Detect which cell encompasses the target text, then output its (X, Y) center coordinate. 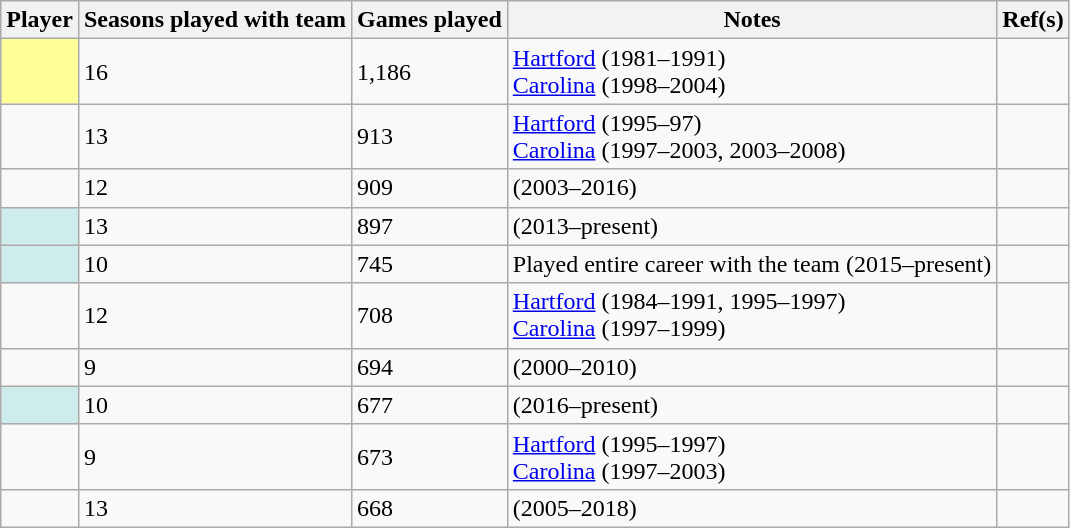
(2013–present) (752, 226)
1,186 (430, 72)
Hartford (1995–1997)Carolina (1997–2003) (752, 456)
Player (40, 20)
Seasons played with team (214, 20)
(2016–present) (752, 405)
668 (430, 508)
Games played (430, 20)
16 (214, 72)
(2003–2016) (752, 188)
909 (430, 188)
694 (430, 367)
Notes (752, 20)
Hartford (1995–97)Carolina (1997–2003, 2003–2008) (752, 136)
897 (430, 226)
745 (430, 264)
Hartford (1984–1991, 1995–1997)Carolina (1997–1999) (752, 316)
Played entire career with the team (2015–present) (752, 264)
Hartford (1981–1991)Carolina (1998–2004) (752, 72)
673 (430, 456)
677 (430, 405)
913 (430, 136)
(2000–2010) (752, 367)
708 (430, 316)
(2005–2018) (752, 508)
Ref(s) (1033, 20)
